Pinpoint the cell where the given text exists, returning its [X, Y] midpoint coordinate. 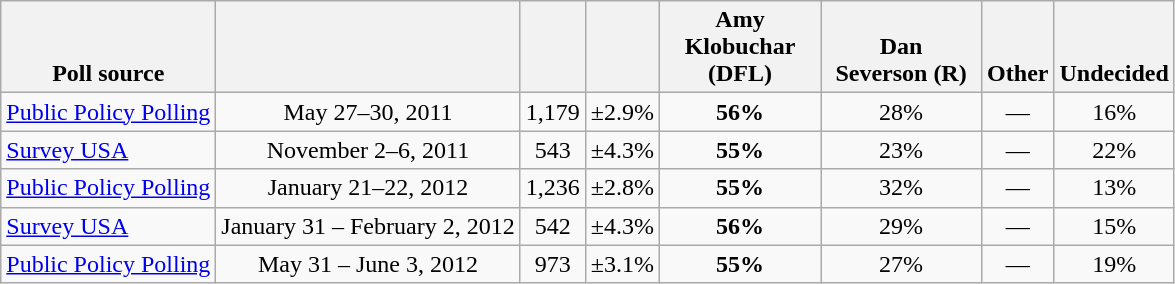
Other [1018, 47]
29% [902, 226]
27% [902, 264]
15% [1114, 226]
AmyKlobuchar (DFL) [740, 47]
January 31 – February 2, 2012 [368, 226]
May 27–30, 2011 [368, 112]
±3.1% [622, 264]
32% [902, 188]
±2.9% [622, 112]
23% [902, 150]
16% [1114, 112]
May 31 – June 3, 2012 [368, 264]
973 [552, 264]
Poll source [108, 47]
22% [1114, 150]
January 21–22, 2012 [368, 188]
19% [1114, 264]
543 [552, 150]
November 2–6, 2011 [368, 150]
1,179 [552, 112]
Undecided [1114, 47]
1,236 [552, 188]
542 [552, 226]
28% [902, 112]
DanSeverson (R) [902, 47]
13% [1114, 188]
±2.8% [622, 188]
